Detect which cell encompasses the target text, then output its (x, y) center coordinate. 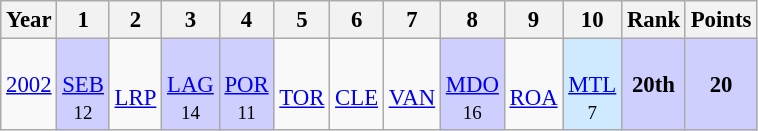
LAG14 (190, 85)
7 (412, 20)
1 (83, 20)
10 (592, 20)
LRP (135, 85)
8 (472, 20)
4 (246, 20)
2 (135, 20)
TOR (302, 85)
20th (654, 85)
MTL7 (592, 85)
MDO16 (472, 85)
9 (534, 20)
VAN (412, 85)
5 (302, 20)
6 (357, 20)
Year (29, 20)
ROA (534, 85)
Rank (654, 20)
SEB12 (83, 85)
20 (720, 85)
2002 (29, 85)
CLE (357, 85)
3 (190, 20)
Points (720, 20)
POR11 (246, 85)
